Determine the (X, Y) coordinate at the center of the cell enclosing the given text.  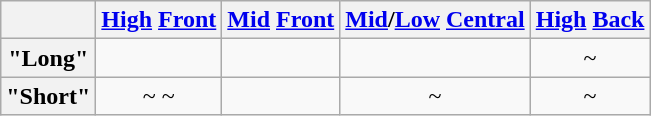
~ ~ (159, 96)
High Front (159, 20)
"Long" (48, 58)
"Short" (48, 96)
Mid Front (281, 20)
Mid/Low Central (435, 20)
High Back (590, 20)
